Search for the cell housing the specified text and yield its (x, y) center coordinate. 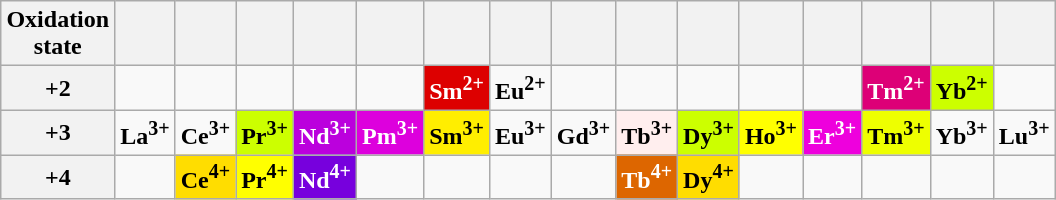
Ce4+ (205, 178)
Er3+ (832, 132)
Ho3+ (770, 132)
+4 (58, 178)
Pr3+ (265, 132)
Sm2+ (457, 88)
+3 (58, 132)
Sm3+ (457, 132)
Gd3+ (583, 132)
Yb2+ (962, 88)
Dy4+ (709, 178)
La3+ (145, 132)
Yb3+ (962, 132)
Pr4+ (265, 178)
+2 (58, 88)
Nd3+ (324, 132)
Tm3+ (896, 132)
Nd4+ (324, 178)
Tb4+ (647, 178)
Ce3+ (205, 132)
Dy3+ (709, 132)
Oxidation state (58, 34)
Pm3+ (390, 132)
Tm2+ (896, 88)
Eu3+ (520, 132)
Eu2+ (520, 88)
Tb3+ (647, 132)
Lu3+ (1024, 132)
